Identify which cell holds the provided text, then report its (X, Y) central coordinate. 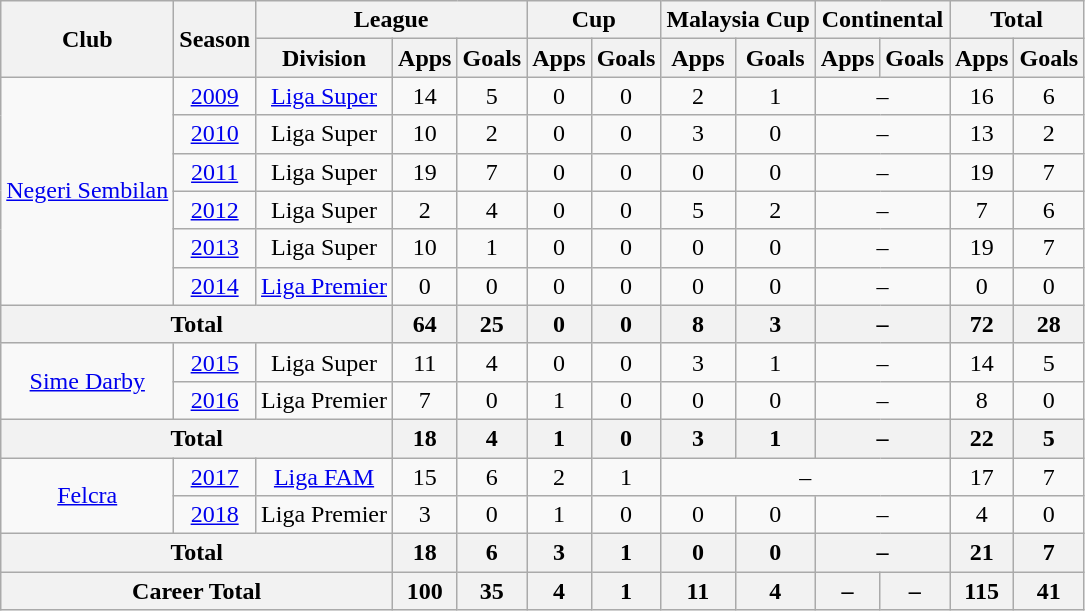
Sime Darby (88, 381)
17 (982, 477)
21 (982, 553)
2016 (215, 400)
Club (88, 39)
41 (1049, 591)
25 (492, 324)
Felcra (88, 496)
2009 (215, 96)
100 (425, 591)
Season (215, 39)
2010 (215, 134)
64 (425, 324)
League (392, 20)
16 (982, 96)
2012 (215, 210)
Malaysia Cup (738, 20)
115 (982, 591)
13 (982, 134)
Career Total (197, 591)
2017 (215, 477)
35 (492, 591)
28 (1049, 324)
2015 (215, 362)
Negeri Sembilan (88, 191)
2018 (215, 515)
Cup (594, 20)
2013 (215, 248)
72 (982, 324)
Liga FAM (324, 477)
Continental (882, 20)
2011 (215, 172)
15 (425, 477)
2014 (215, 286)
22 (982, 438)
Division (324, 58)
